Scan for the cell matching the given text and deliver its [X, Y] coordinate at center. 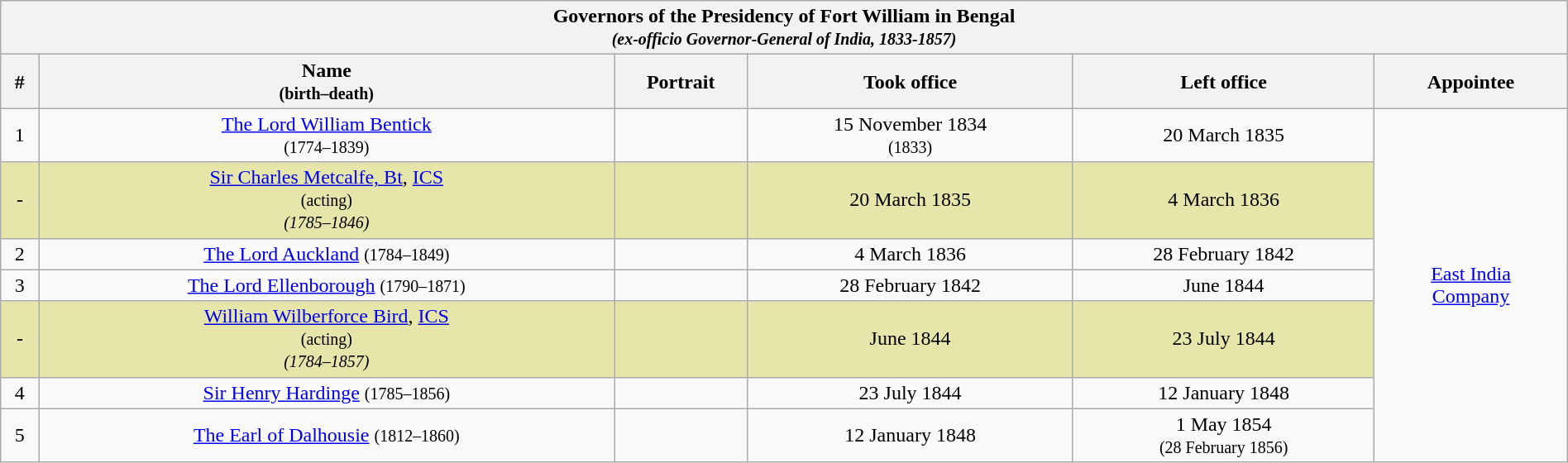
East IndiaCompany [1470, 285]
Name(birth–death) [327, 81]
The Lord Ellenborough (1790–1871) [327, 285]
1 May 1854(28 February 1856) [1223, 435]
The Lord William Bentick(1774–1839) [327, 136]
2 [20, 254]
Appointee [1470, 81]
Sir Charles Metcalfe, Bt, ICS(acting)(1785–1846) [327, 200]
The Lord Auckland (1784–1849) [327, 254]
# [20, 81]
5 [20, 435]
William Wilberforce Bird, ICS(acting)(1784–1857) [327, 339]
Sir Henry Hardinge (1785–1856) [327, 393]
Portrait [681, 81]
15 November 1834(1833) [911, 136]
Governors of the Presidency of Fort William in Bengal(ex-officio Governor-General of India, 1833-1857) [784, 28]
The Earl of Dalhousie (1812–1860) [327, 435]
4 [20, 393]
Left office [1223, 81]
3 [20, 285]
1 [20, 136]
Took office [911, 81]
